Locate the cell with the specified text and output its (x, y) center coordinate. 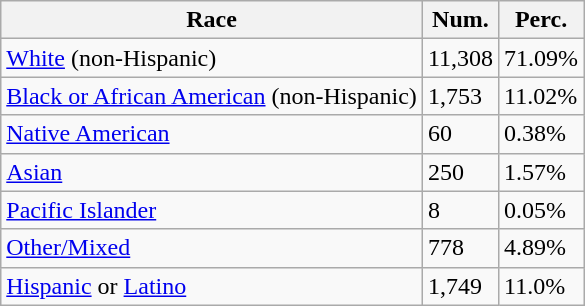
60 (460, 134)
11,308 (460, 58)
0.38% (542, 134)
1,753 (460, 96)
Native American (212, 134)
11.0% (542, 286)
4.89% (542, 248)
Black or African American (non-Hispanic) (212, 96)
1.57% (542, 172)
8 (460, 210)
778 (460, 248)
11.02% (542, 96)
Num. (460, 20)
250 (460, 172)
0.05% (542, 210)
White (non-Hispanic) (212, 58)
Hispanic or Latino (212, 286)
Asian (212, 172)
Other/Mixed (212, 248)
71.09% (542, 58)
Race (212, 20)
Perc. (542, 20)
Pacific Islander (212, 210)
1,749 (460, 286)
